For the text-containing cell, return its midpoint in (X, Y) coordinate format. 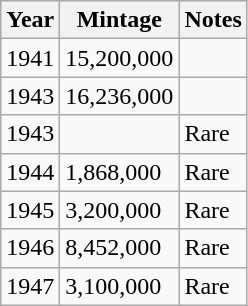
1,868,000 (120, 172)
15,200,000 (120, 58)
3,200,000 (120, 210)
3,100,000 (120, 286)
16,236,000 (120, 96)
1944 (30, 172)
1941 (30, 58)
1946 (30, 248)
Notes (213, 20)
1945 (30, 210)
Year (30, 20)
1947 (30, 286)
8,452,000 (120, 248)
Mintage (120, 20)
